Identify which cell holds the provided text, then report its (X, Y) central coordinate. 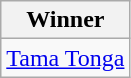
Winner (66, 20)
Tama Tonga (66, 58)
